Capture the cell that displays the provided text and extract its [X, Y] central coordinate. 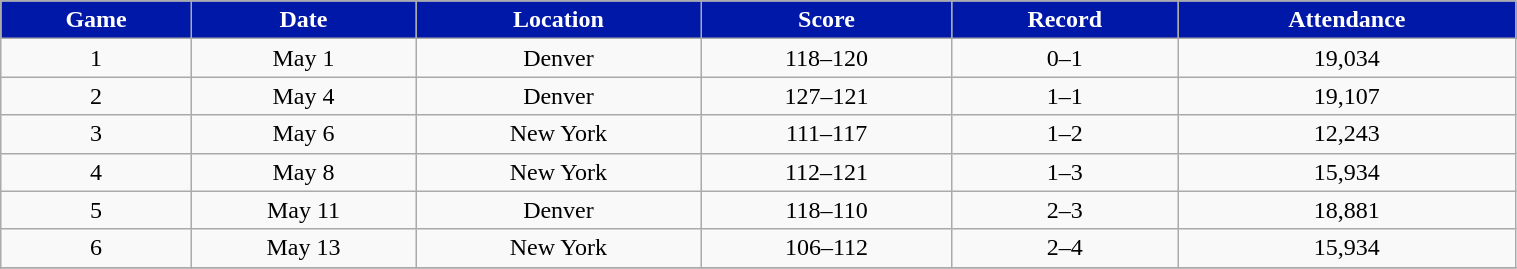
4 [96, 172]
18,881 [1347, 210]
1 [96, 58]
106–112 [826, 248]
12,243 [1347, 134]
May 1 [303, 58]
2–3 [1065, 210]
118–120 [826, 58]
5 [96, 210]
May 4 [303, 96]
Location [559, 20]
Date [303, 20]
May 6 [303, 134]
2–4 [1065, 248]
127–121 [826, 96]
19,107 [1347, 96]
2 [96, 96]
May 8 [303, 172]
19,034 [1347, 58]
Game [96, 20]
3 [96, 134]
6 [96, 248]
118–110 [826, 210]
112–121 [826, 172]
111–117 [826, 134]
May 11 [303, 210]
Attendance [1347, 20]
1–3 [1065, 172]
1–1 [1065, 96]
Score [826, 20]
0–1 [1065, 58]
1–2 [1065, 134]
Record [1065, 20]
May 13 [303, 248]
